Pinpoint the cell where the given text exists, returning its (x, y) midpoint coordinate. 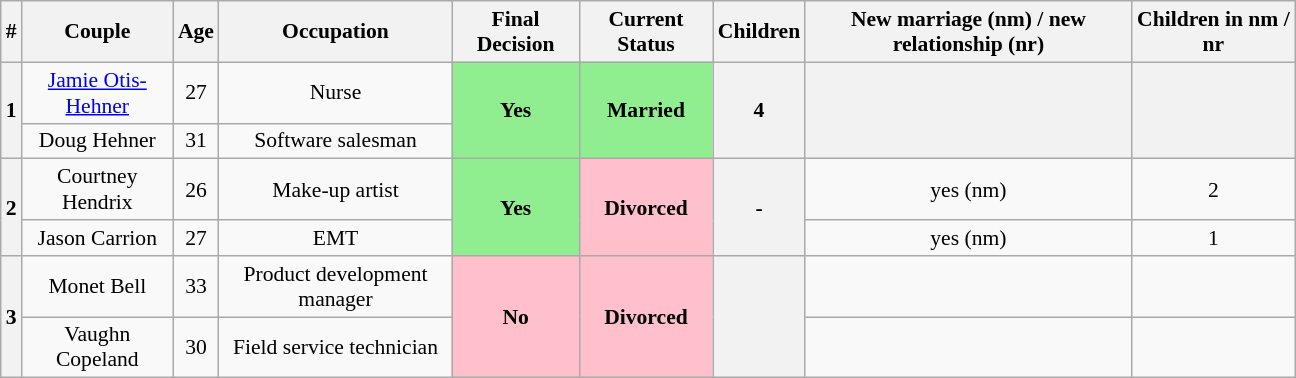
- (760, 208)
# (12, 32)
Monet Bell (98, 286)
31 (196, 141)
New marriage (nm) / new relationship (nr) (968, 32)
Field service technician (336, 348)
Product development manager (336, 286)
Jamie Otis-Hehner (98, 92)
30 (196, 348)
Occupation (336, 32)
Jason Carrion (98, 238)
4 (760, 110)
No (516, 317)
33 (196, 286)
Children in nm / nr (1214, 32)
Vaughn Copeland (98, 348)
Software salesman (336, 141)
Children (760, 32)
EMT (336, 238)
Couple (98, 32)
Age (196, 32)
Final Decision (516, 32)
Married (646, 110)
Courtney Hendrix (98, 190)
26 (196, 190)
Make-up artist (336, 190)
Current Status (646, 32)
Doug Hehner (98, 141)
Nurse (336, 92)
3 (12, 317)
